Locate the cell with the specified text and output its (x, y) center coordinate. 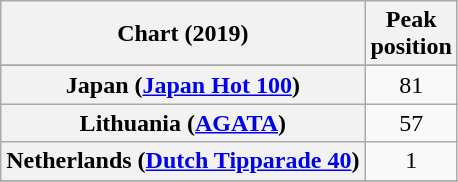
1 (411, 161)
Lithuania (AGATA) (183, 123)
57 (411, 123)
81 (411, 85)
Peakposition (411, 34)
Netherlands (Dutch Tipparade 40) (183, 161)
Chart (2019) (183, 34)
Japan (Japan Hot 100) (183, 85)
